Scan for the cell matching the given text and deliver its [x, y] coordinate at center. 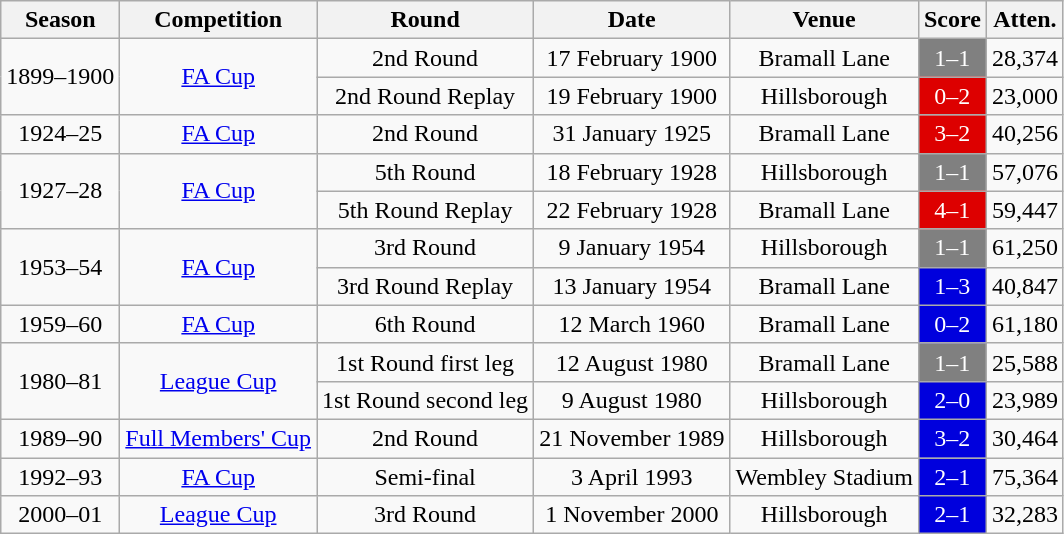
1–3 [952, 286]
1899–1900 [60, 77]
2nd Round Replay [426, 96]
1 November 2000 [632, 515]
1953–54 [60, 267]
1980–81 [60, 381]
1st Round second leg [426, 400]
1989–90 [60, 438]
2–0 [952, 400]
9 August 1980 [632, 400]
32,283 [1024, 515]
1st Round first leg [426, 362]
1959–60 [60, 324]
40,256 [1024, 134]
22 February 1928 [632, 210]
3rd Round Replay [426, 286]
Atten. [1024, 20]
61,180 [1024, 324]
59,447 [1024, 210]
Full Members' Cup [218, 438]
18 February 1928 [632, 172]
Date [632, 20]
40,847 [1024, 286]
57,076 [1024, 172]
31 January 1925 [632, 134]
6th Round [426, 324]
5th Round [426, 172]
5th Round Replay [426, 210]
Semi-final [426, 477]
23,989 [1024, 400]
1992–93 [60, 477]
1927–28 [60, 191]
23,000 [1024, 96]
28,374 [1024, 58]
12 August 1980 [632, 362]
13 January 1954 [632, 286]
75,364 [1024, 477]
30,464 [1024, 438]
Score [952, 20]
1924–25 [60, 134]
Competition [218, 20]
Round [426, 20]
12 March 1960 [632, 324]
19 February 1900 [632, 96]
9 January 1954 [632, 248]
Wembley Stadium [824, 477]
3 April 1993 [632, 477]
4–1 [952, 210]
25,588 [1024, 362]
61,250 [1024, 248]
17 February 1900 [632, 58]
2000–01 [60, 515]
Season [60, 20]
Venue [824, 20]
21 November 1989 [632, 438]
